Detect which cell encompasses the target text, then output its [x, y] center coordinate. 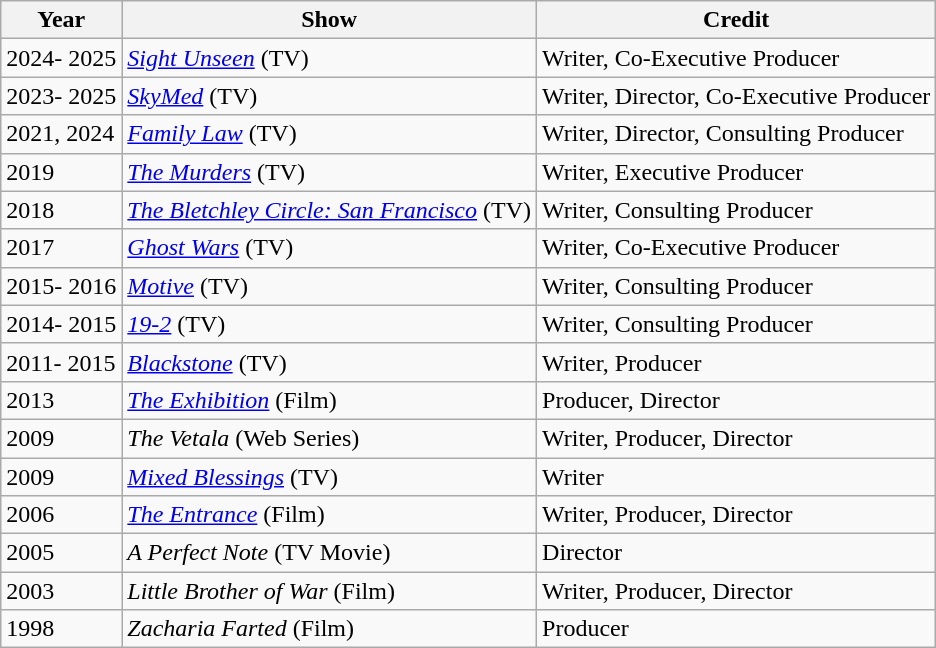
Ghost Wars (TV) [330, 248]
Director [736, 553]
Mixed Blessings (TV) [330, 477]
1998 [62, 629]
The Bletchley Circle: San Francisco (TV) [330, 210]
Producer, Director [736, 400]
The Vetala (Web Series) [330, 438]
2023- 2025 [62, 96]
Zacharia Farted (Film) [330, 629]
Year [62, 20]
2005 [62, 553]
Writer, Director, Consulting Producer [736, 134]
2006 [62, 515]
2015- 2016 [62, 286]
The Murders (TV) [330, 172]
Producer [736, 629]
Writer, Producer [736, 362]
The Exhibition (Film) [330, 400]
2019 [62, 172]
2017 [62, 248]
Writer, Executive Producer [736, 172]
Writer [736, 477]
2014- 2015 [62, 324]
Blackstone (TV) [330, 362]
Family Law (TV) [330, 134]
SkyMed (TV) [330, 96]
Writer, Director, Co-Executive Producer [736, 96]
Show [330, 20]
Little Brother of War (Film) [330, 591]
2013 [62, 400]
Motive (TV) [330, 286]
Sight Unseen (TV) [330, 58]
19-2 (TV) [330, 324]
The Entrance (Film) [330, 515]
2011- 2015 [62, 362]
2024- 2025 [62, 58]
A Perfect Note (TV Movie) [330, 553]
2021, 2024 [62, 134]
2003 [62, 591]
2018 [62, 210]
Credit [736, 20]
